Output the (x, y) coordinate of the center of the cell containing the given text.  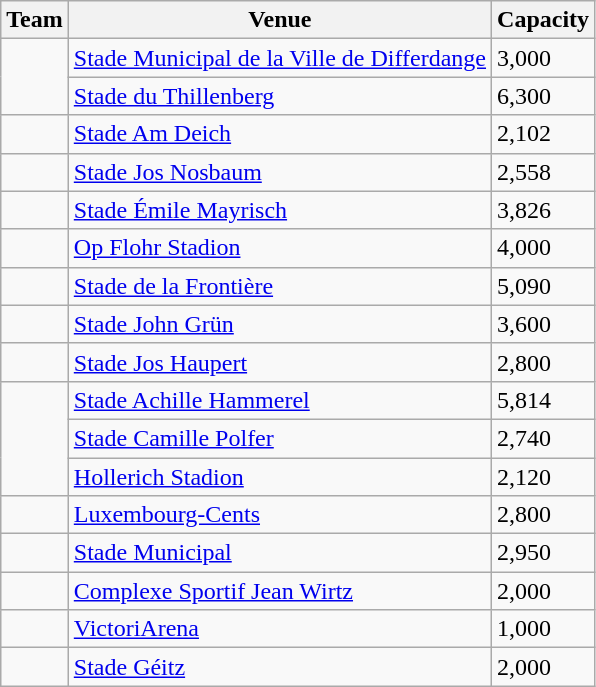
Luxembourg-Cents (280, 515)
3,600 (544, 324)
Stade Achille Hammerel (280, 400)
Stade Am Deich (280, 134)
2,102 (544, 134)
3,826 (544, 210)
Stade Jos Nosbaum (280, 172)
Venue (280, 20)
3,000 (544, 58)
4,000 (544, 248)
Stade John Grün (280, 324)
2,120 (544, 477)
5,090 (544, 286)
Stade Municipal (280, 553)
Team (35, 20)
6,300 (544, 96)
Complexe Sportif Jean Wirtz (280, 591)
1,000 (544, 629)
Stade Géitz (280, 667)
5,814 (544, 400)
Stade Émile Mayrisch (280, 210)
Stade Municipal de la Ville de Differdange (280, 58)
2,558 (544, 172)
Stade de la Frontière (280, 286)
Capacity (544, 20)
Hollerich Stadion (280, 477)
Stade Jos Haupert (280, 362)
VictoriArena (280, 629)
Stade Camille Polfer (280, 438)
Stade du Thillenberg (280, 96)
Op Flohr Stadion (280, 248)
2,740 (544, 438)
2,950 (544, 553)
